Determine the [x, y] coordinate at the center of the cell enclosing the given text.  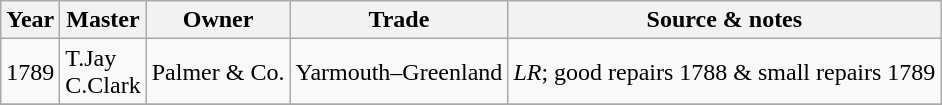
Owner [218, 20]
Source & notes [724, 20]
T.JayC.Clark [103, 72]
Year [30, 20]
LR; good repairs 1788 & small repairs 1789 [724, 72]
Master [103, 20]
Yarmouth–Greenland [399, 72]
Trade [399, 20]
Palmer & Co. [218, 72]
1789 [30, 72]
